Output the [X, Y] coordinate of the center of the cell containing the given text.  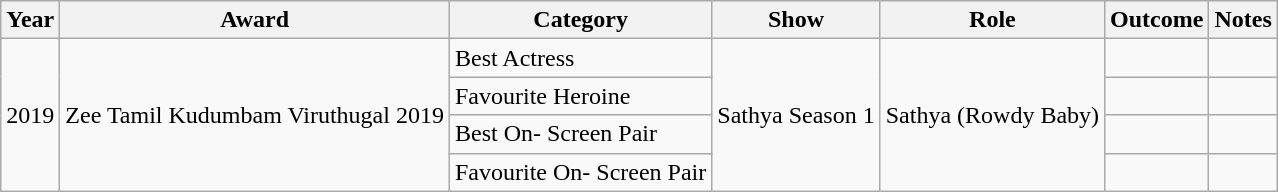
Notes [1243, 20]
Award [255, 20]
2019 [30, 115]
Best Actress [580, 58]
Role [992, 20]
Sathya Season 1 [796, 115]
Year [30, 20]
Show [796, 20]
Sathya (Rowdy Baby) [992, 115]
Favourite Heroine [580, 96]
Favourite On- Screen Pair [580, 172]
Outcome [1157, 20]
Zee Tamil Kudumbam Viruthugal 2019 [255, 115]
Best On- Screen Pair [580, 134]
Category [580, 20]
